From the cell containing the given text, extract its center point as [X, Y] coordinate. 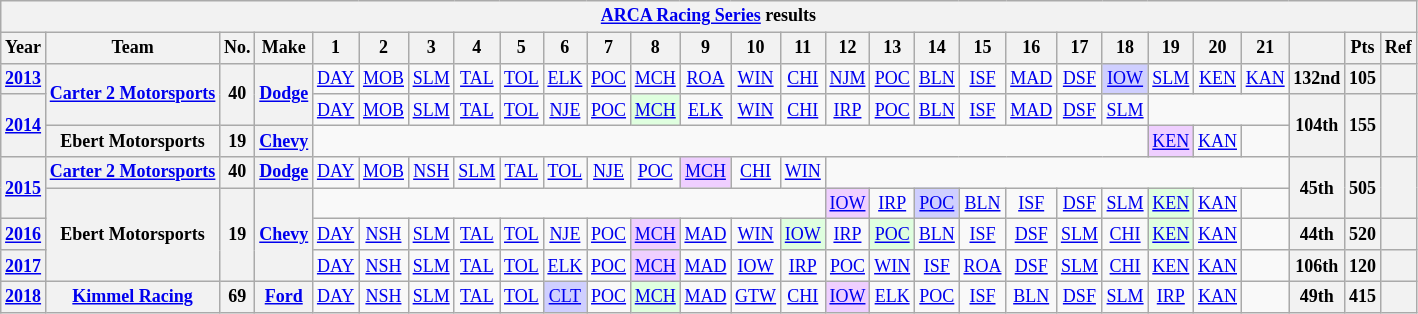
CLT [565, 296]
No. [238, 48]
45th [1317, 188]
Year [24, 48]
2 [384, 48]
6 [565, 48]
Kimmel Racing [132, 296]
49th [1317, 296]
Ford [284, 296]
Team [132, 48]
120 [1363, 266]
18 [1125, 48]
104th [1317, 125]
1 [336, 48]
2016 [24, 234]
5 [522, 48]
14 [936, 48]
17 [1080, 48]
20 [1218, 48]
2015 [24, 188]
ARCA Racing Series results [708, 16]
505 [1363, 188]
132nd [1317, 78]
15 [982, 48]
12 [848, 48]
520 [1363, 234]
16 [1032, 48]
106th [1317, 266]
2014 [24, 125]
Pts [1363, 48]
13 [892, 48]
10 [756, 48]
8 [655, 48]
21 [1265, 48]
69 [238, 296]
3 [431, 48]
2017 [24, 266]
2018 [24, 296]
105 [1363, 78]
11 [802, 48]
2013 [24, 78]
4 [477, 48]
155 [1363, 125]
415 [1363, 296]
7 [609, 48]
44th [1317, 234]
GTW [756, 296]
Make [284, 48]
NJM [848, 78]
Ref [1398, 48]
9 [706, 48]
